Provide the [x, y] coordinate of the cell's center where the given text is located.  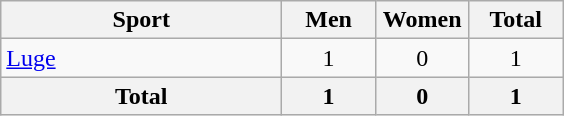
Men [329, 20]
Sport [142, 20]
Luge [142, 58]
Women [422, 20]
